Determine the (X, Y) coordinate at the center of the cell enclosing the given text.  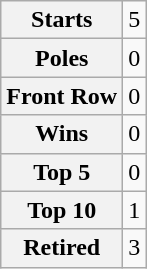
3 (134, 248)
5 (134, 20)
Top 5 (62, 172)
1 (134, 210)
Front Row (62, 96)
Retired (62, 248)
Top 10 (62, 210)
Wins (62, 134)
Starts (62, 20)
Poles (62, 58)
